Locate the cell with the specified text and output its [x, y] center coordinate. 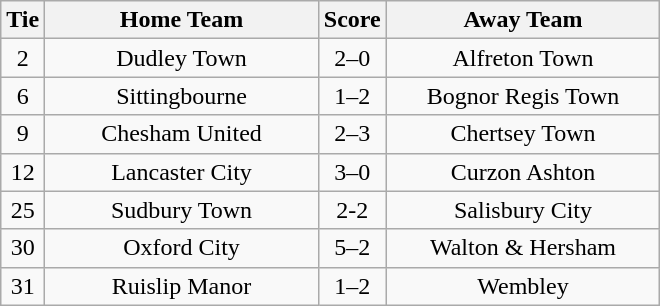
2-2 [352, 210]
2–3 [352, 134]
Away Team [523, 20]
Ruislip Manor [182, 286]
Walton & Hersham [523, 248]
Sittingbourne [182, 96]
Home Team [182, 20]
6 [23, 96]
Sudbury Town [182, 210]
2–0 [352, 58]
12 [23, 172]
Salisbury City [523, 210]
2 [23, 58]
Tie [23, 20]
Wembley [523, 286]
Lancaster City [182, 172]
Chesham United [182, 134]
Curzon Ashton [523, 172]
30 [23, 248]
Bognor Regis Town [523, 96]
Score [352, 20]
9 [23, 134]
Oxford City [182, 248]
5–2 [352, 248]
25 [23, 210]
Chertsey Town [523, 134]
Alfreton Town [523, 58]
Dudley Town [182, 58]
31 [23, 286]
3–0 [352, 172]
